Extract the [X, Y] coordinate from the center of the cell holding the provided text.  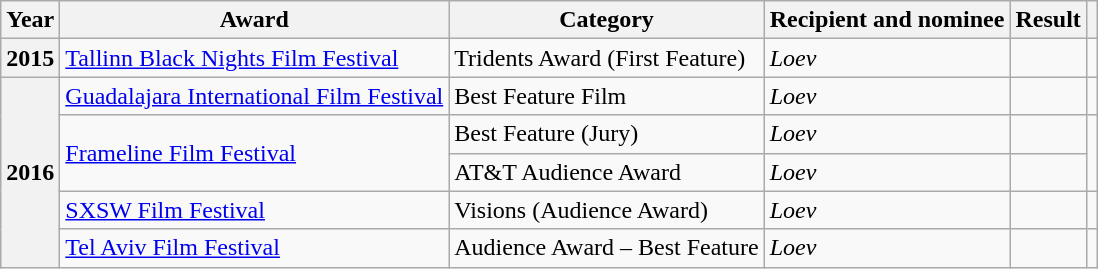
Year [30, 20]
Guadalajara International Film Festival [254, 96]
2015 [30, 58]
Tel Aviv Film Festival [254, 248]
Audience Award – Best Feature [606, 248]
Category [606, 20]
Result [1048, 20]
Tallinn Black Nights Film Festival [254, 58]
Visions (Audience Award) [606, 210]
Best Feature (Jury) [606, 134]
Recipient and nominee [887, 20]
Frameline Film Festival [254, 153]
SXSW Film Festival [254, 210]
Award [254, 20]
AT&T Audience Award [606, 172]
Best Feature Film [606, 96]
2016 [30, 172]
Tridents Award (First Feature) [606, 58]
